Find where the given text appears and provide that cell's center as [x, y] coordinate. 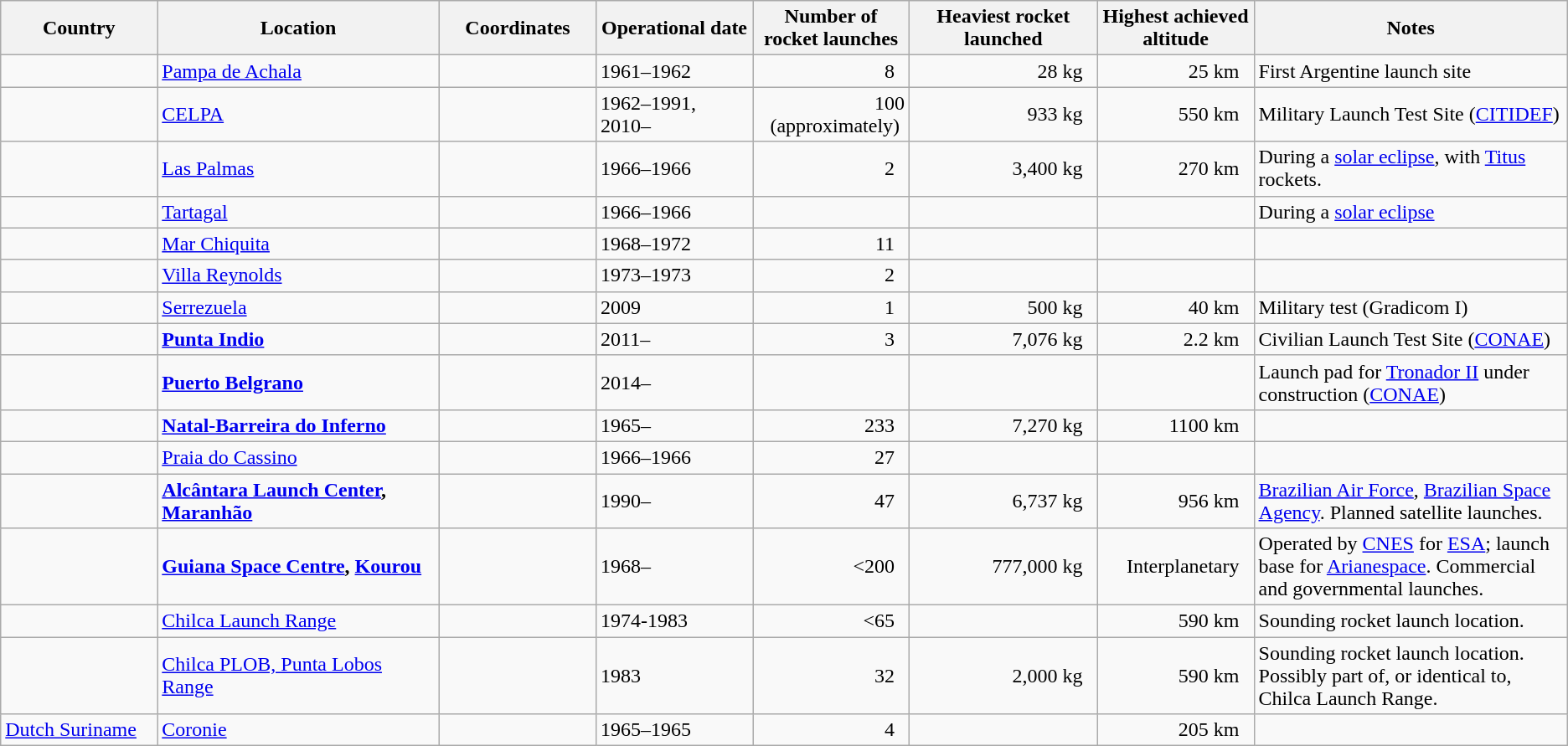
1983 [675, 676]
Civilian Launch Test Site (CONAE) [1411, 339]
11 [831, 244]
8 [831, 71]
100 (approximately) [831, 114]
1962–1991, 2010– [675, 114]
27 [831, 457]
2009 [675, 307]
Alcântara Launch Center, Maranhão [298, 501]
2011– [675, 339]
1100 km [1176, 425]
Tartagal [298, 212]
956 km [1176, 501]
Coronie [298, 730]
47 [831, 501]
2.2 km [1176, 339]
Punta Indio [298, 339]
1968– [675, 567]
233 [831, 425]
1974-1983 [675, 621]
Notes [1411, 28]
Highest achieved altitude [1176, 28]
Operational date [675, 28]
Brazilian Air Force, Brazilian Space Agency. Planned satellite launches. [1411, 501]
Number of rocket launches [831, 28]
28 kg [1003, 71]
Heaviest rocket launched [1003, 28]
During a solar eclipse, with Titus rockets. [1411, 169]
During a solar eclipse [1411, 212]
Pampa de Achala [298, 71]
3,400 kg [1003, 169]
Dutch Suriname [79, 730]
32 [831, 676]
1961–1962 [675, 71]
Praia do Cassino [298, 457]
1 [831, 307]
1965– [675, 425]
2014– [675, 382]
205 km [1176, 730]
Villa Reynolds [298, 275]
Country [79, 28]
500 kg [1003, 307]
<200 [831, 567]
Sounding rocket launch location. Possibly part of, or identical to, Chilca Launch Range. [1411, 676]
Launch pad for Tronador II under construction (CONAE) [1411, 382]
Military test (Gradicom I) [1411, 307]
CELPA [298, 114]
Operated by CNES for ESA; launch base for Arianespace. Commercial and governmental launches. [1411, 567]
Natal-Barreira do Inferno [298, 425]
7,270 kg [1003, 425]
1965–1965 [675, 730]
1990– [675, 501]
Serrezuela [298, 307]
2,000 kg [1003, 676]
Location [298, 28]
1973–1973 [675, 275]
270 km [1176, 169]
Coordinates [518, 28]
First Argentine launch site [1411, 71]
3 [831, 339]
1968–1972 [675, 244]
25 km [1176, 71]
Military Launch Test Site (CITIDEF) [1411, 114]
Sounding rocket launch location. [1411, 621]
Guiana Space Centre, Kourou [298, 567]
777,000 kg [1003, 567]
933 kg [1003, 114]
Chilca Launch Range [298, 621]
Interplanetary [1176, 567]
550 km [1176, 114]
Las Palmas [298, 169]
Chilca PLOB, Punta Lobos Range [298, 676]
Mar Chiquita [298, 244]
7,076 kg [1003, 339]
40 km [1176, 307]
4 [831, 730]
<65 [831, 621]
6,737 kg [1003, 501]
Puerto Belgrano [298, 382]
